From the cell containing the given text, extract its center point as [x, y] coordinate. 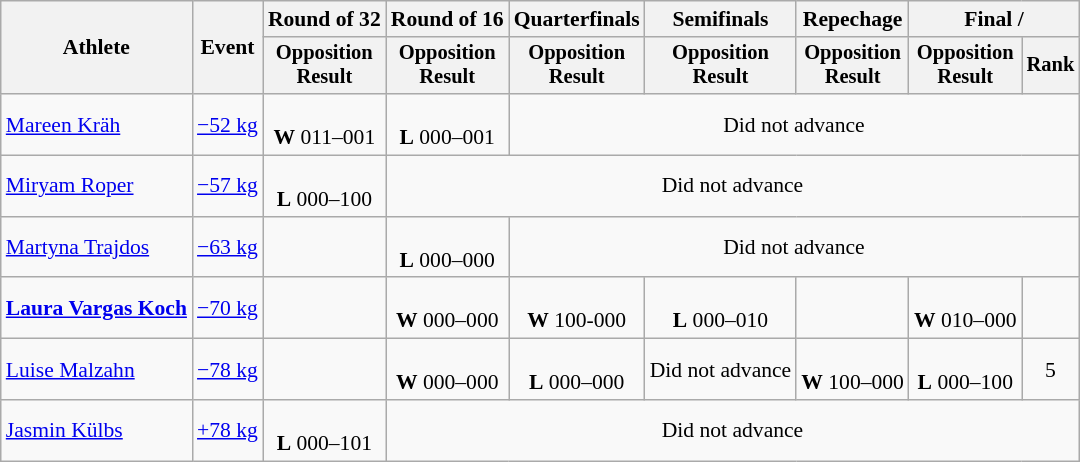
Final / [994, 19]
−57 kg [228, 186]
Round of 16 [448, 19]
Event [228, 48]
Luise Malzahn [96, 370]
+78 kg [228, 430]
Mareen Kräh [96, 124]
Quarterfinals [577, 19]
−70 kg [228, 308]
−52 kg [228, 124]
L 000–101 [324, 430]
5 [1051, 370]
Miryam Roper [96, 186]
W 100–000 [852, 370]
Rank [1051, 66]
Martyna Trajdos [96, 248]
Jasmin Külbs [96, 430]
L 000–001 [448, 124]
W 010–000 [966, 308]
−63 kg [228, 248]
Repechage [852, 19]
Semifinals [721, 19]
Athlete [96, 48]
W 011–001 [324, 124]
−78 kg [228, 370]
L 000–010 [721, 308]
Round of 32 [324, 19]
Laura Vargas Koch [96, 308]
W 100-000 [577, 308]
